Search for the cell housing the specified text and yield its (X, Y) center coordinate. 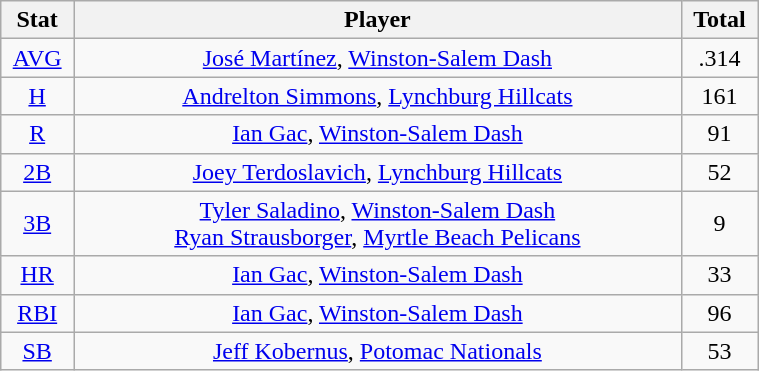
AVG (38, 58)
HR (38, 275)
Player (378, 20)
Jeff Kobernus, Potomac Nationals (378, 351)
Joey Terdoslavich, Lynchburg Hillcats (378, 172)
Stat (38, 20)
.314 (719, 58)
52 (719, 172)
96 (719, 313)
H (38, 96)
161 (719, 96)
91 (719, 134)
R (38, 134)
José Martínez, Winston-Salem Dash (378, 58)
33 (719, 275)
RBI (38, 313)
Andrelton Simmons, Lynchburg Hillcats (378, 96)
2B (38, 172)
53 (719, 351)
Total (719, 20)
SB (38, 351)
3B (38, 224)
Tyler Saladino, Winston-Salem Dash Ryan Strausborger, Myrtle Beach Pelicans (378, 224)
9 (719, 224)
